Pinpoint the cell where the given text exists, returning its (X, Y) midpoint coordinate. 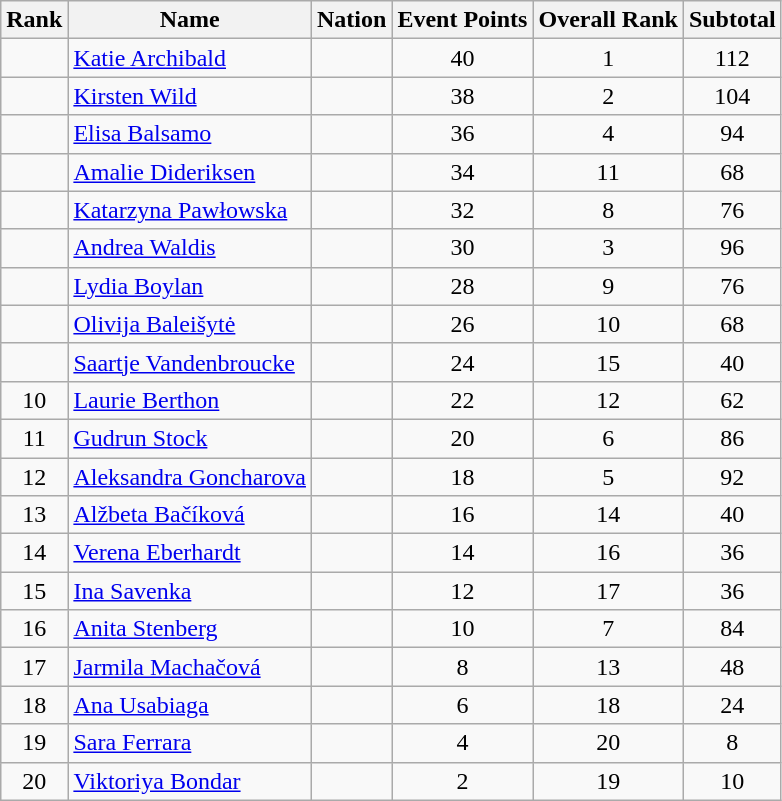
Kirsten Wild (190, 96)
92 (732, 477)
Ana Usabiaga (190, 705)
26 (462, 324)
Olivija Baleišytė (190, 324)
104 (732, 96)
Alžbeta Bačíková (190, 515)
9 (608, 286)
84 (732, 629)
22 (462, 400)
Jarmila Machačová (190, 667)
Name (190, 20)
Viktoriya Bondar (190, 781)
62 (732, 400)
Lydia Boylan (190, 286)
Overall Rank (608, 20)
Andrea Waldis (190, 248)
Katie Archibald (190, 58)
94 (732, 134)
Subtotal (732, 20)
112 (732, 58)
Laurie Berthon (190, 400)
34 (462, 172)
Rank (34, 20)
96 (732, 248)
Nation (351, 20)
Gudrun Stock (190, 438)
Saartje Vandenbroucke (190, 362)
Sara Ferrara (190, 743)
Verena Eberhardt (190, 553)
28 (462, 286)
Anita Stenberg (190, 629)
Ina Savenka (190, 591)
5 (608, 477)
Event Points (462, 20)
Amalie Dideriksen (190, 172)
48 (732, 667)
Aleksandra Goncharova (190, 477)
32 (462, 210)
7 (608, 629)
3 (608, 248)
Elisa Balsamo (190, 134)
38 (462, 96)
1 (608, 58)
86 (732, 438)
30 (462, 248)
Katarzyna Pawłowska (190, 210)
